Extract the (X, Y) coordinate from the center of the cell holding the provided text.  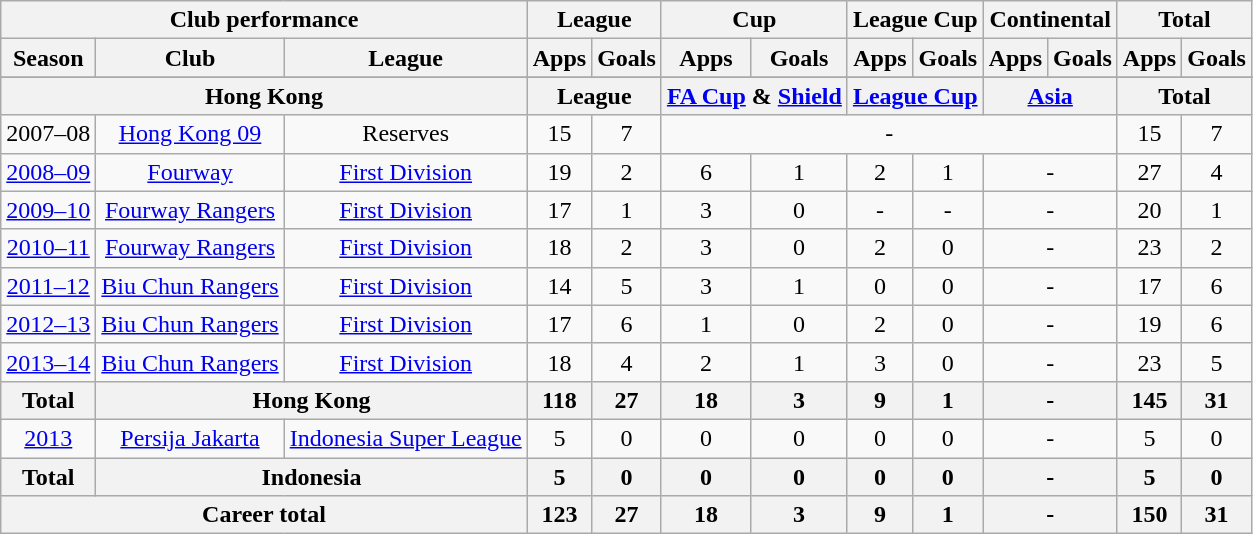
FA Cup & Shield (754, 96)
Reserves (406, 134)
2007–08 (48, 134)
2011–12 (48, 286)
Hong Kong 09 (190, 134)
Continental (1050, 20)
Indonesia (312, 477)
2013–14 (48, 362)
Club performance (264, 20)
14 (559, 286)
2013 (48, 438)
Club (190, 58)
150 (1149, 515)
Persija Jakarta (190, 438)
20 (1149, 210)
Asia (1050, 96)
2009–10 (48, 210)
Career total (264, 515)
Fourway (190, 172)
Season (48, 58)
2012–13 (48, 324)
2010–11 (48, 248)
145 (1149, 400)
2008–09 (48, 172)
118 (559, 400)
123 (559, 515)
Cup (754, 20)
Indonesia Super League (406, 438)
